Identify which cell holds the provided text, then report its (X, Y) central coordinate. 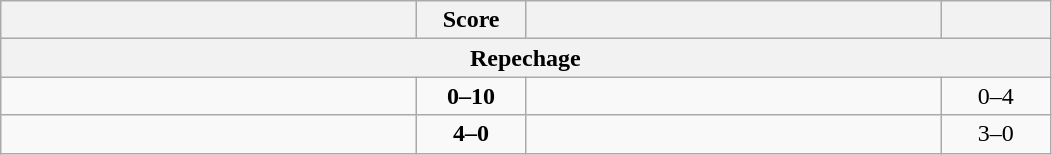
Repechage (526, 58)
0–10 (472, 96)
0–4 (996, 96)
Score (472, 20)
3–0 (996, 134)
4–0 (472, 134)
